Find where the given text appears and provide that cell's center as [X, Y] coordinate. 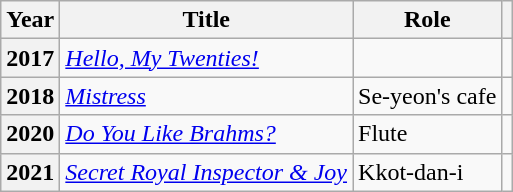
Title [206, 20]
Secret Royal Inspector & Joy [206, 172]
Flute [428, 134]
Year [30, 20]
2020 [30, 134]
Kkot-dan-i [428, 172]
Mistress [206, 96]
2018 [30, 96]
Role [428, 20]
Se-yeon's cafe [428, 96]
2017 [30, 58]
Hello, My Twenties! [206, 58]
Do You Like Brahms? [206, 134]
2021 [30, 172]
